Capture the cell that displays the provided text and extract its [x, y] central coordinate. 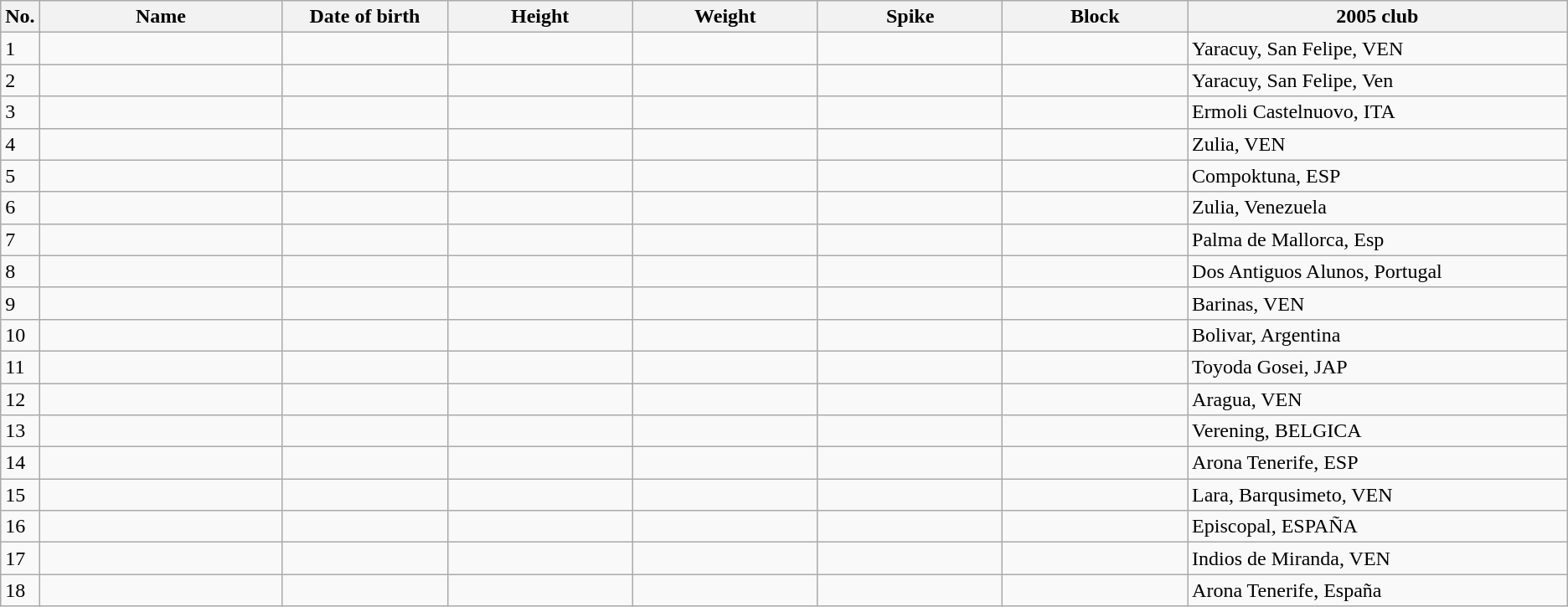
Name [161, 17]
14 [20, 463]
6 [20, 208]
16 [20, 527]
5 [20, 176]
2005 club [1378, 17]
Block [1096, 17]
9 [20, 303]
Verening, BELGICA [1378, 431]
3 [20, 112]
Episcopal, ESPAÑA [1378, 527]
8 [20, 271]
2 [20, 80]
Arona Tenerife, España [1378, 590]
Palma de Mallorca, Esp [1378, 239]
11 [20, 367]
Zulia, VEN [1378, 144]
Yaracuy, San Felipe, VEN [1378, 49]
1 [20, 49]
Weight [725, 17]
Lara, Barqusimeto, VEN [1378, 495]
7 [20, 239]
10 [20, 335]
Barinas, VEN [1378, 303]
17 [20, 558]
Bolivar, Argentina [1378, 335]
Compoktuna, ESP [1378, 176]
Arona Tenerife, ESP [1378, 463]
Ermoli Castelnuovo, ITA [1378, 112]
12 [20, 399]
Date of birth [365, 17]
No. [20, 17]
Yaracuy, San Felipe, Ven [1378, 80]
18 [20, 590]
Indios de Miranda, VEN [1378, 558]
Zulia, Venezuela [1378, 208]
Height [539, 17]
4 [20, 144]
Aragua, VEN [1378, 399]
Toyoda Gosei, JAP [1378, 367]
13 [20, 431]
Spike [910, 17]
Dos Antiguos Alunos, Portugal [1378, 271]
15 [20, 495]
